Identify which cell holds the provided text, then report its [x, y] central coordinate. 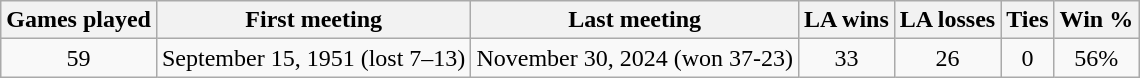
Ties [1028, 20]
Last meeting [635, 20]
September 15, 1951 (lost 7–13) [313, 58]
Games played [79, 20]
33 [847, 58]
56% [1096, 58]
0 [1028, 58]
LA losses [947, 20]
LA wins [847, 20]
26 [947, 58]
First meeting [313, 20]
November 30, 2024 (won 37-23) [635, 58]
59 [79, 58]
Win % [1096, 20]
